Search for the cell housing the specified text and yield its [X, Y] center coordinate. 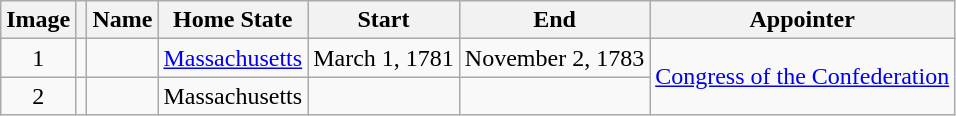
End [554, 20]
March 1, 1781 [384, 58]
Home State [233, 20]
Congress of the Confederation [802, 77]
November 2, 1783 [554, 58]
Appointer [802, 20]
Start [384, 20]
2 [38, 96]
1 [38, 58]
Image [38, 20]
Name [122, 20]
